Search for the cell housing the specified text and yield its [x, y] center coordinate. 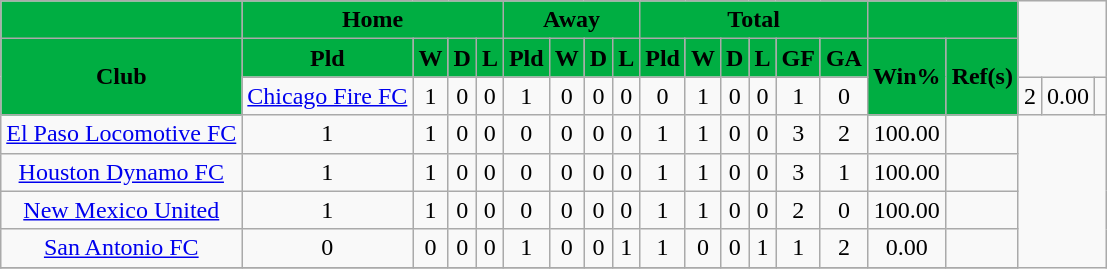
San Antonio FC [122, 248]
Win% [906, 77]
El Paso Locomotive FC [122, 134]
Chicago Fire FC [328, 96]
GF [798, 58]
Club [122, 77]
Ref(s) [982, 77]
New Mexico United [122, 210]
Houston Dynamo FC [122, 172]
Total [754, 20]
GA [844, 58]
Home [373, 20]
Away [571, 20]
